Return (x, y) of the center of cell containing provided text 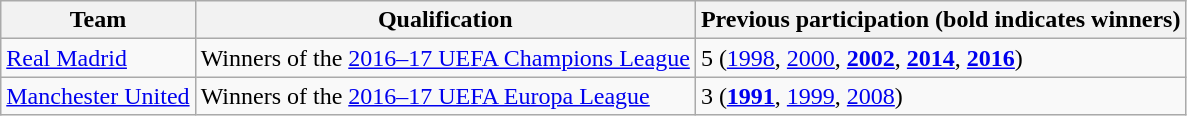
Manchester United (98, 96)
Winners of the 2016–17 UEFA Champions League (445, 58)
Qualification (445, 20)
5 (1998, 2000, 2002, 2014, 2016) (940, 58)
Real Madrid (98, 58)
Winners of the 2016–17 UEFA Europa League (445, 96)
Team (98, 20)
3 (1991, 1999, 2008) (940, 96)
Previous participation (bold indicates winners) (940, 20)
